Output the [x, y] coordinate of the center of the cell containing the given text.  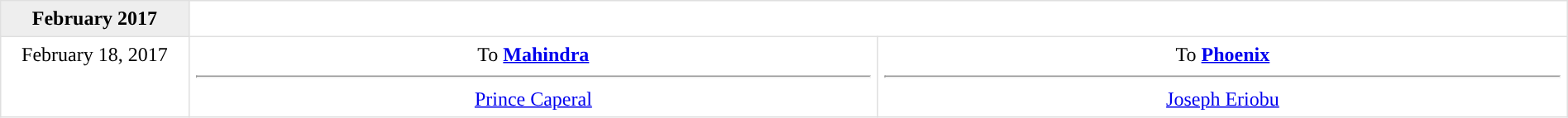
February 18, 2017 [94, 77]
To MahindraPrince Caperal [533, 77]
February 2017 [94, 19]
To PhoenixJoseph Eriobu [1223, 77]
